Output the (X, Y) coordinate of the center of the cell containing the given text.  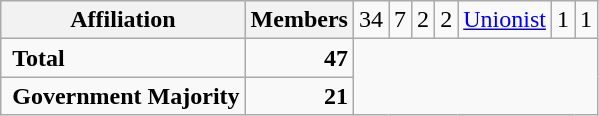
Affiliation (123, 20)
Total (123, 58)
34 (370, 20)
7 (400, 20)
47 (299, 58)
Unionist (505, 20)
Members (299, 20)
Government Majority (123, 96)
21 (299, 96)
